Identify which cell holds the provided text, then report its (x, y) central coordinate. 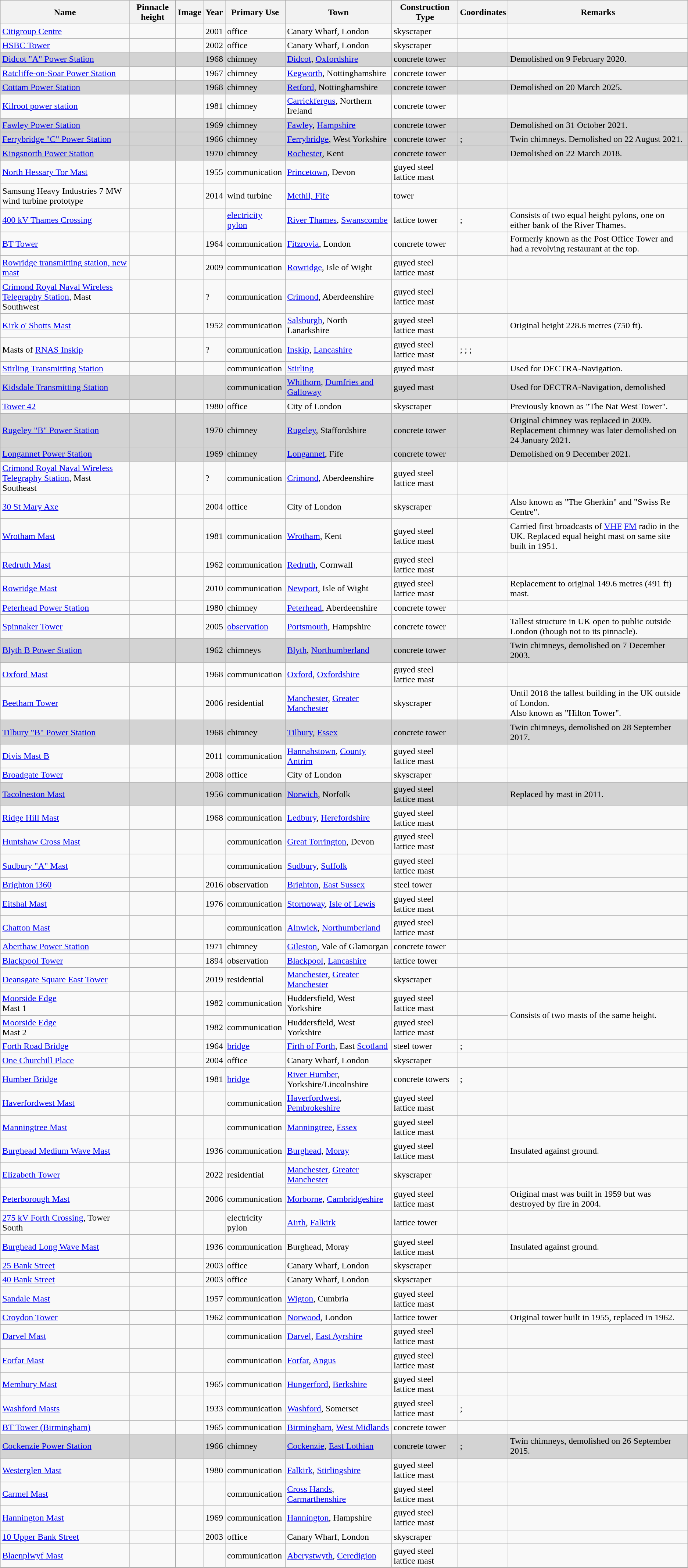
Tilbury, Essex (338, 732)
2014 (214, 196)
BT Tower (Birmingham) (65, 1427)
Aberystwyth, Ceredigion (338, 1556)
Hannahstown, County Antrim (338, 756)
1894 (214, 961)
Cockenzie, East Lothian (338, 1446)
1956 (214, 794)
Cross Hands, Carmarthenshire (338, 1494)
One Churchill Place (65, 1060)
Norwood, London (338, 1318)
Humber Bridge (65, 1079)
Methil, Fife (338, 196)
Kingsnorth Power Station (65, 153)
Ridge Hill Mast (65, 818)
Brighton, East Sussex (338, 885)
Hungerford, Berkshire (338, 1385)
1952 (214, 326)
Ferrybridge "C" Power Station (65, 139)
Blyth B Power Station (65, 651)
Blackpool, Lancashire (338, 961)
Sudbury, Suffolk (338, 865)
Samsung Heavy Industries 7 MW wind turbine prototype (65, 196)
Blackpool Tower (65, 961)
40 Bank Street (65, 1279)
1955 (214, 172)
Until 2018 the tallest building in the UK outside of London.Also known as "Hilton Tower". (598, 703)
2009 (214, 268)
Haverfordwest Mast (65, 1103)
Princetown, Devon (338, 172)
Inskip, Lancashire (338, 349)
Consists of two masts of the same height. (598, 1015)
Burghead Long Wave Mast (65, 1246)
Salsburgh, North Lanarkshire (338, 326)
Construction Type (425, 12)
Burghead Medium Wave Mast (65, 1151)
BT Tower (65, 244)
; ; ; (483, 349)
Divis Mast B (65, 756)
Kegworth, Nottinghamshire (338, 73)
Longannet Power Station (65, 454)
2011 (214, 756)
Washford Masts (65, 1408)
Kidsdale Transmitting Station (65, 387)
2022 (214, 1175)
2002 (214, 45)
Whithorn, Dumfries and Galloway (338, 387)
25 Bank Street (65, 1265)
Coordinates (483, 12)
2010 (214, 588)
Hannington Mast (65, 1518)
Elizabeth Tower (65, 1175)
30 St Mary Axe (65, 507)
Eitshal Mast (65, 904)
Also known as "The Gherkin" and "Swiss Re Centre". (598, 507)
Chatton Mast (65, 927)
Pinnacle height (153, 12)
Firth of Forth, East Scotland (338, 1046)
Sandale Mast (65, 1299)
Oxford, Oxfordshire (338, 674)
Retford, Nottinghamshire (338, 87)
Image (190, 12)
Wigton, Cumbria (338, 1299)
275 kV Forth Crossing, Tower South (65, 1223)
Haverfordwest, Pembrokeshire (338, 1103)
Beetham Tower (65, 703)
Deansgate Square East Tower (65, 979)
Town (338, 12)
Carried first broadcasts of VHF FM radio in the UK. Replaced equal height mast on same site built in 1951. (598, 536)
Used for DECTRA-Navigation. (598, 368)
Blaenplwyf Mast (65, 1556)
Blyth, Northumberland (338, 651)
Croydon Tower (65, 1318)
Demolished on 22 March 2018. (598, 153)
Moorside EdgeMast 1 (65, 1004)
River Thames, Swanscombe (338, 220)
Kilroot power station (65, 106)
Kirk o' Shotts Mast (65, 326)
chimneys (255, 651)
Fawley, Hampshire (338, 125)
Didcot, Oxfordshire (338, 59)
Rowridge Mast (65, 588)
Huntshaw Cross Mast (65, 842)
Wrotham Mast (65, 536)
Morborne, Cambridgeshire (338, 1199)
Stornoway, Isle of Lewis (338, 904)
Tower 42 (65, 406)
1957 (214, 1299)
Alnwick, Northumberland (338, 927)
concrete towers (425, 1079)
Demolished on 20 March 2025. (598, 87)
Twin chimneys, demolished on 28 September 2017. (598, 732)
Crimond Royal Naval Wireless Telegraphy Station, Mast Southwest (65, 297)
Redruth Mast (65, 565)
Ratcliffe-on-Soar Power Station (65, 73)
Rugeley, Staffordshire (338, 430)
Rugeley "B" Power Station (65, 430)
Longannet, Fife (338, 454)
Broadgate Tower (65, 775)
Twin chimneys, demolished on 26 September 2015. (598, 1446)
River Humber, Yorkshire/Lincolnshire (338, 1079)
Wrotham, Kent (338, 536)
Carmel Mast (65, 1494)
Spinnaker Tower (65, 626)
2001 (214, 31)
Newport, Isle of Wight (338, 588)
Forfar Mast (65, 1360)
2016 (214, 885)
Redruth, Cornwall (338, 565)
Peterhead Power Station (65, 608)
1933 (214, 1408)
Stirling Transmitting Station (65, 368)
1967 (214, 73)
Oxford Mast (65, 674)
Demolished on 31 October 2021. (598, 125)
Hannington, Hampshire (338, 1518)
Remarks (598, 12)
Replacement to original 149.6 metres (491 ft) mast. (598, 588)
Portsmouth, Hampshire (338, 626)
Formerly known as the Post Office Tower and had a revolving restaurant at the top. (598, 244)
Citigroup Centre (65, 31)
Darvel, East Ayrshire (338, 1337)
Forfar, Angus (338, 1360)
Peterhead, Aberdeenshire (338, 608)
Stirling (338, 368)
Twin chimneys. Demolished on 22 August 2021. (598, 139)
Cockenzie Power Station (65, 1446)
Demolished on 9 December 2021. (598, 454)
Rowridge transmitting station, new mast (65, 268)
Tallest structure in UK open to public outside London (though not to its pinnacle). (598, 626)
10 Upper Bank Street (65, 1537)
Original mast was built in 1959 but was destroyed by fire in 2004. (598, 1199)
Rowridge, Isle of Wight (338, 268)
Year (214, 12)
Falkirk, Stirlingshire (338, 1470)
Demolished on 9 February 2020. (598, 59)
Crimond Royal Naval Wireless Telegraphy Station, Mast Southeast (65, 478)
Didcot "A" Power Station (65, 59)
Forth Road Bridge (65, 1046)
Tilbury "B" Power Station (65, 732)
North Hessary Tor Mast (65, 172)
Ferrybridge, West Yorkshire (338, 139)
400 kV Thames Crossing (65, 220)
2019 (214, 979)
Replaced by mast in 2011. (598, 794)
Great Torrington, Devon (338, 842)
Gileston, Vale of Glamorgan (338, 946)
Westerglen Mast (65, 1470)
Norwich, Norfolk (338, 794)
Original tower built in 1955, replaced in 1962. (598, 1318)
Original chimney was replaced in 2009. Replacement chimney was later demolished on 24 January 2021. (598, 430)
Masts of RNAS Inskip (65, 349)
1971 (214, 946)
Airth, Falkirk (338, 1223)
Cottam Power Station (65, 87)
Previously known as "The Nat West Tower". (598, 406)
Twin chimneys, demolished on 7 December 2003. (598, 651)
Fitzrovia, London (338, 244)
2008 (214, 775)
Peterborough Mast (65, 1199)
Brighton i360 (65, 885)
Original height 228.6 metres (750 ft). (598, 326)
Birmingham, West Midlands (338, 1427)
Membury Mast (65, 1385)
Washford, Somerset (338, 1408)
Manningtree Mast (65, 1127)
Consists of two equal height pylons, one on either bank of the River Thames. (598, 220)
HSBC Tower (65, 45)
Manningtree, Essex (338, 1127)
1976 (214, 904)
Used for DECTRA-Navigation, demolished (598, 387)
Fawley Power Station (65, 125)
Tacolneston Mast (65, 794)
wind turbine (255, 196)
Primary Use (255, 12)
Name (65, 12)
2005 (214, 626)
Moorside EdgeMast 2 (65, 1027)
Rochester, Kent (338, 153)
Ledbury, Herefordshire (338, 818)
tower (425, 196)
Darvel Mast (65, 1337)
Aberthaw Power Station (65, 946)
Carrickfergus, Northern Ireland (338, 106)
Sudbury "A" Mast (65, 865)
